Identify which cell holds the provided text, then report its [X, Y] central coordinate. 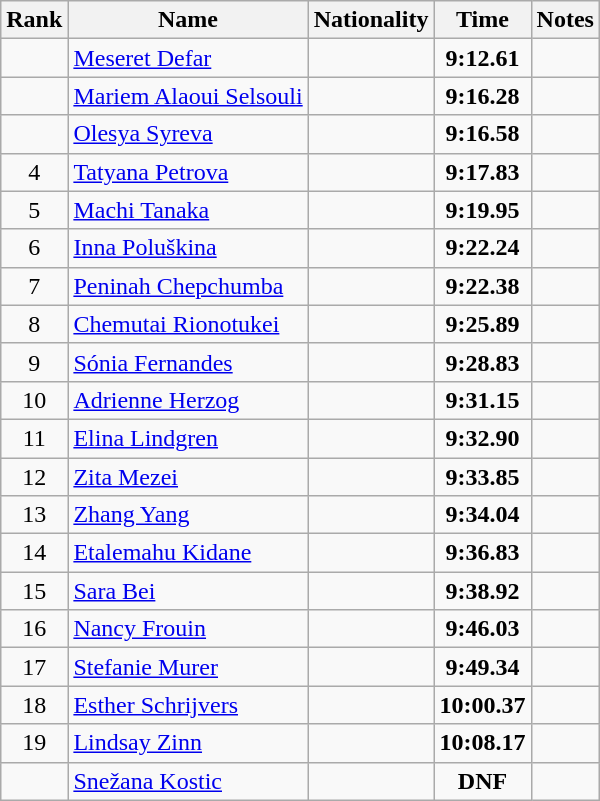
12 [34, 477]
Mariem Alaoui Selsouli [188, 96]
Notes [565, 20]
6 [34, 248]
9:12.61 [482, 58]
9:32.90 [482, 438]
4 [34, 172]
Esther Schrijvers [188, 705]
Lindsay Zinn [188, 743]
15 [34, 591]
7 [34, 286]
Rank [34, 20]
9:34.04 [482, 515]
Stefanie Murer [188, 667]
Machi Tanaka [188, 210]
Etalemahu Kidane [188, 553]
9:22.24 [482, 248]
9:25.89 [482, 324]
11 [34, 438]
Sara Bei [188, 591]
Nancy Frouin [188, 629]
Meseret Defar [188, 58]
9:22.38 [482, 286]
10 [34, 400]
17 [34, 667]
13 [34, 515]
9:17.83 [482, 172]
Olesya Syreva [188, 134]
16 [34, 629]
Adrienne Herzog [188, 400]
9:28.83 [482, 362]
9:38.92 [482, 591]
9:36.83 [482, 553]
9:31.15 [482, 400]
Sónia Fernandes [188, 362]
Nationality [371, 20]
9:33.85 [482, 477]
9:46.03 [482, 629]
Tatyana Petrova [188, 172]
10:00.37 [482, 705]
DNF [482, 781]
19 [34, 743]
14 [34, 553]
Zhang Yang [188, 515]
Elina Lindgren [188, 438]
Peninah Chepchumba [188, 286]
10:08.17 [482, 743]
5 [34, 210]
9:49.34 [482, 667]
Inna Poluškina [188, 248]
Time [482, 20]
9 [34, 362]
Zita Mezei [188, 477]
18 [34, 705]
Name [188, 20]
9:16.58 [482, 134]
9:16.28 [482, 96]
Chemutai Rionotukei [188, 324]
9:19.95 [482, 210]
Snežana Kostic [188, 781]
8 [34, 324]
